Identify which cell holds the provided text, then report its (X, Y) central coordinate. 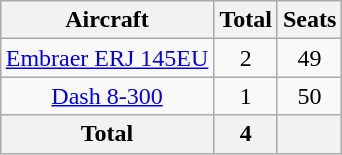
2 (246, 58)
49 (309, 58)
Dash 8-300 (107, 96)
4 (246, 134)
Embraer ERJ 145EU (107, 58)
Seats (309, 20)
Aircraft (107, 20)
50 (309, 96)
1 (246, 96)
